Return [X, Y] of the center of cell containing provided text 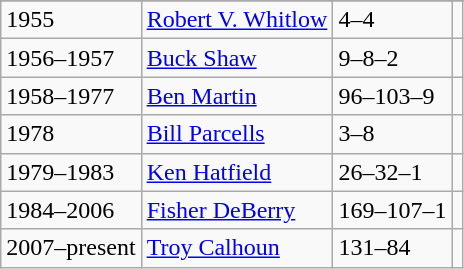
Bill Parcells [237, 134]
1979–1983 [71, 172]
Ken Hatfield [237, 172]
1958–1977 [71, 96]
Buck Shaw [237, 58]
4–4 [392, 20]
Troy Calhoun [237, 248]
2007–present [71, 248]
1978 [71, 134]
169–107–1 [392, 210]
1984–2006 [71, 210]
1956–1957 [71, 58]
9–8–2 [392, 58]
Robert V. Whitlow [237, 20]
Fisher DeBerry [237, 210]
1955 [71, 20]
Ben Martin [237, 96]
131–84 [392, 248]
26–32–1 [392, 172]
96–103–9 [392, 96]
3–8 [392, 134]
